Capture the cell that displays the provided text and extract its [X, Y] central coordinate. 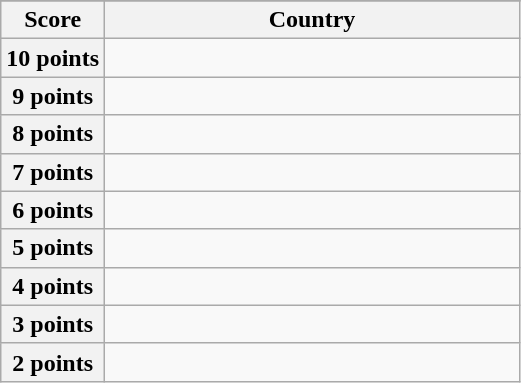
Score [53, 20]
2 points [53, 362]
8 points [53, 134]
9 points [53, 96]
10 points [53, 58]
3 points [53, 324]
5 points [53, 248]
6 points [53, 210]
4 points [53, 286]
7 points [53, 172]
Country [312, 20]
